From the cell containing the given text, extract its center point as [x, y] coordinate. 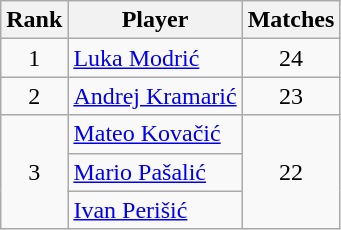
1 [34, 58]
24 [291, 58]
2 [34, 96]
3 [34, 172]
Andrej Kramarić [155, 96]
23 [291, 96]
Rank [34, 20]
Matches [291, 20]
Mateo Kovačić [155, 134]
22 [291, 172]
Player [155, 20]
Ivan Perišić [155, 210]
Mario Pašalić [155, 172]
Luka Modrić [155, 58]
